Provide the [X, Y] coordinate of the cell's center where the given text is located.  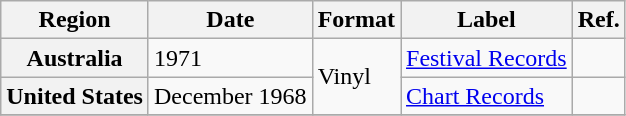
Date [230, 20]
Region [75, 20]
Ref. [598, 20]
Format [356, 20]
Label [486, 20]
Australia [75, 58]
Vinyl [356, 77]
December 1968 [230, 96]
Chart Records [486, 96]
Festival Records [486, 58]
United States [75, 96]
1971 [230, 58]
